Return the (X, Y) coordinate for the center point of the cell that contains the specified text.  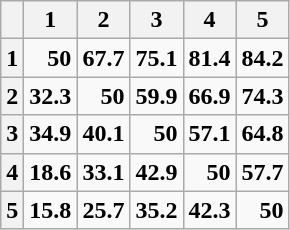
74.3 (262, 96)
64.8 (262, 134)
35.2 (156, 210)
84.2 (262, 58)
59.9 (156, 96)
40.1 (104, 134)
66.9 (210, 96)
57.1 (210, 134)
34.9 (50, 134)
42.3 (210, 210)
18.6 (50, 172)
81.4 (210, 58)
42.9 (156, 172)
32.3 (50, 96)
25.7 (104, 210)
15.8 (50, 210)
57.7 (262, 172)
33.1 (104, 172)
67.7 (104, 58)
75.1 (156, 58)
